Pinpoint the cell where the given text exists, returning its (x, y) midpoint coordinate. 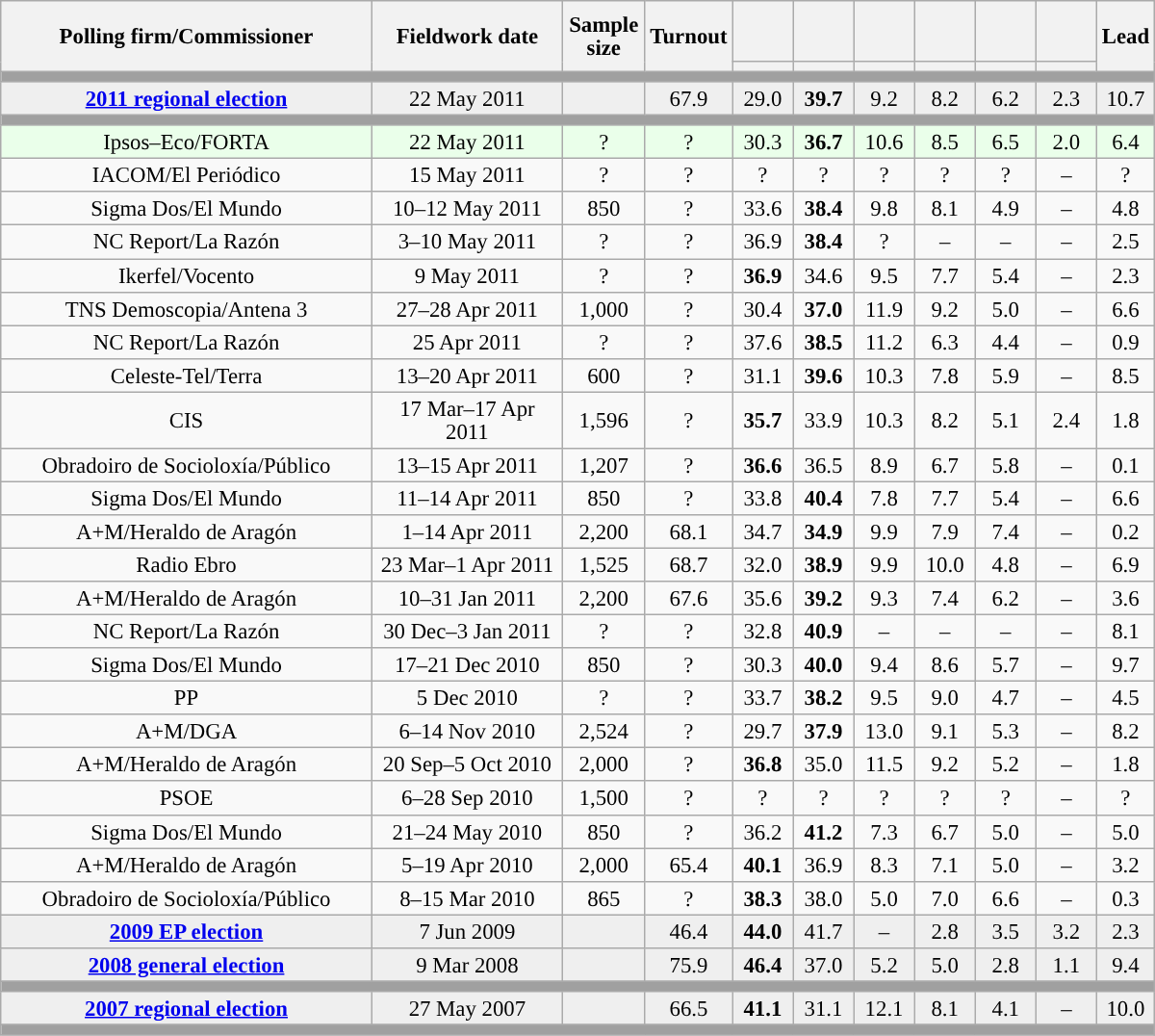
10.7 (1125, 98)
5–19 Apr 2010 (467, 865)
1,500 (603, 799)
Turnout (689, 37)
CIS (187, 420)
9.0 (945, 699)
4.7 (1005, 699)
65.4 (689, 865)
0.2 (1125, 531)
600 (603, 376)
17 Mar–17 Apr 2011 (467, 420)
PP (187, 699)
38.2 (824, 699)
9 May 2011 (467, 275)
A+M/DGA (187, 732)
865 (603, 897)
35.6 (762, 599)
32.8 (762, 632)
IACOM/El Periódico (187, 175)
3.6 (1125, 599)
2007 regional election (187, 1009)
5 Dec 2010 (467, 699)
0.9 (1125, 343)
Lead (1125, 37)
34.9 (824, 531)
27–28 Apr 2011 (467, 308)
36.8 (762, 764)
11.2 (884, 343)
20 Sep–5 Oct 2010 (467, 764)
66.5 (689, 1009)
7.9 (945, 531)
2.0 (1066, 142)
40.4 (824, 499)
8.6 (945, 664)
Ikerfel/Vocento (187, 275)
34.6 (824, 275)
17–21 Dec 2010 (467, 664)
33.6 (762, 210)
33.7 (762, 699)
37.9 (824, 732)
29.0 (762, 98)
6.3 (945, 343)
2.4 (1066, 420)
11.9 (884, 308)
10–31 Jan 2011 (467, 599)
0.3 (1125, 897)
6.5 (1005, 142)
35.7 (762, 420)
TNS Demoscopia/Antena 3 (187, 308)
1,207 (603, 466)
Sample size (603, 37)
38.5 (824, 343)
36.6 (762, 466)
9.3 (884, 599)
13–20 Apr 2011 (467, 376)
32.0 (762, 564)
8.9 (884, 466)
5.8 (1005, 466)
15 May 2011 (467, 175)
6–28 Sep 2010 (467, 799)
36.2 (762, 832)
PSOE (187, 799)
8.3 (884, 865)
21–24 May 2010 (467, 832)
23 Mar–1 Apr 2011 (467, 564)
2.5 (1125, 243)
7.0 (945, 897)
37.6 (762, 343)
39.2 (824, 599)
Fieldwork date (467, 37)
4.5 (1125, 699)
6–14 Nov 2010 (467, 732)
67.6 (689, 599)
41.7 (824, 932)
36.7 (824, 142)
7.1 (945, 865)
Ipsos–Eco/FORTA (187, 142)
1,596 (603, 420)
7.3 (884, 832)
41.1 (762, 1009)
40.1 (762, 865)
0.1 (1125, 466)
27 May 2007 (467, 1009)
5.7 (1005, 664)
6.9 (1125, 564)
10.6 (884, 142)
39.6 (824, 376)
3.5 (1005, 932)
75.9 (689, 965)
11.5 (884, 764)
7 Jun 2009 (467, 932)
1–14 Apr 2011 (467, 531)
38.3 (762, 897)
36.5 (824, 466)
35.0 (824, 764)
33.8 (762, 499)
12.1 (884, 1009)
2009 EP election (187, 932)
4.1 (1005, 1009)
67.9 (689, 98)
10–12 May 2011 (467, 210)
40.9 (824, 632)
33.9 (824, 420)
9.1 (945, 732)
68.7 (689, 564)
5.9 (1005, 376)
1,525 (603, 564)
38.0 (824, 897)
25 Apr 2011 (467, 343)
13.0 (884, 732)
9 Mar 2008 (467, 965)
5.1 (1005, 420)
5.3 (1005, 732)
2008 general election (187, 965)
Polling firm/Commissioner (187, 37)
1.1 (1066, 965)
9.7 (1125, 664)
29.7 (762, 732)
40.0 (824, 664)
2011 regional election (187, 98)
30 Dec–3 Jan 2011 (467, 632)
34.7 (762, 531)
2,524 (603, 732)
Radio Ebro (187, 564)
4.9 (1005, 210)
11–14 Apr 2011 (467, 499)
1,000 (603, 308)
8–15 Mar 2010 (467, 897)
30.4 (762, 308)
4.4 (1005, 343)
38.9 (824, 564)
Celeste-Tel/Terra (187, 376)
9.8 (884, 210)
6.4 (1125, 142)
13–15 Apr 2011 (467, 466)
41.2 (824, 832)
3–10 May 2011 (467, 243)
39.7 (824, 98)
44.0 (762, 932)
68.1 (689, 531)
